Detect which cell encompasses the target text, then output its (X, Y) center coordinate. 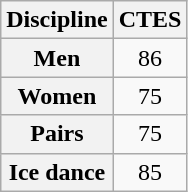
86 (150, 58)
85 (150, 172)
Pairs (57, 134)
Men (57, 58)
CTES (150, 20)
Women (57, 96)
Ice dance (57, 172)
Discipline (57, 20)
